Scan for the cell matching the given text and deliver its (X, Y) coordinate at center. 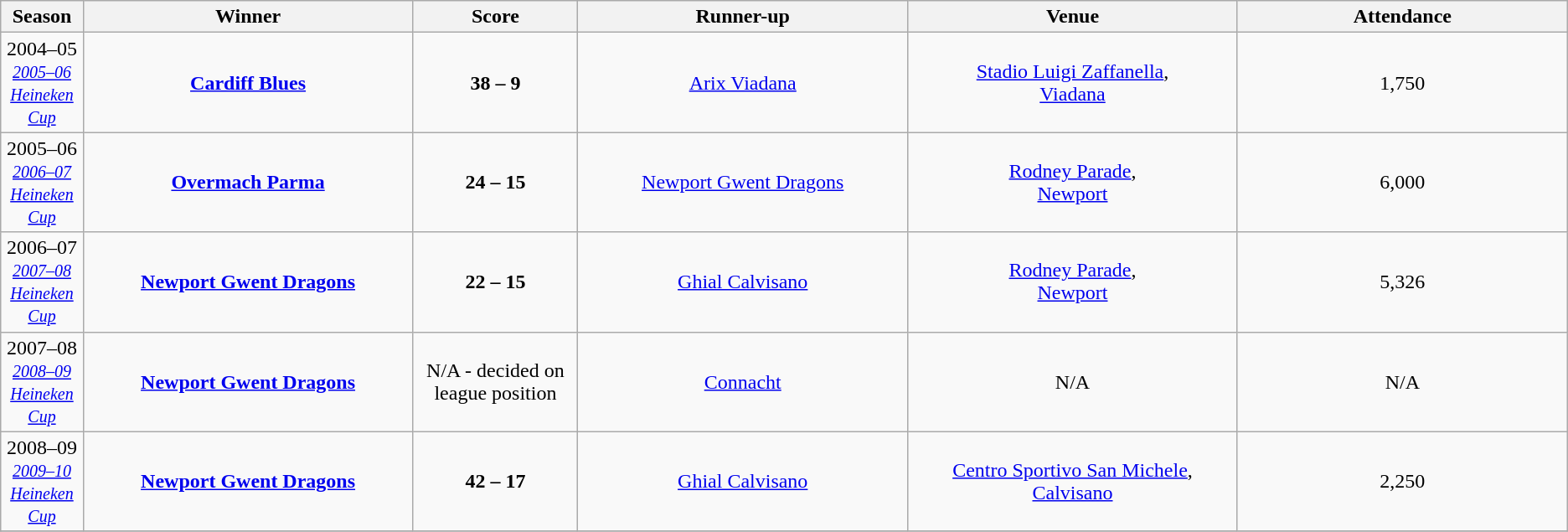
Overmach Parma (248, 183)
Score (496, 17)
38 – 9 (496, 82)
Venue (1073, 17)
Winner (248, 17)
Arix Viadana (743, 82)
2008–092009–10 Heineken Cup (42, 481)
24 – 15 (496, 183)
2006–072007–08 Heineken Cup (42, 281)
5,326 (1402, 281)
Connacht (743, 382)
1,750 (1402, 82)
2,250 (1402, 481)
Season (42, 17)
2005–062006–07 Heineken Cup (42, 183)
42 – 17 (496, 481)
Runner-up (743, 17)
Attendance (1402, 17)
N/A - decided on league position (496, 382)
6,000 (1402, 183)
Centro Sportivo San Michele,Calvisano (1073, 481)
2007–082008–09 Heineken Cup (42, 382)
22 – 15 (496, 281)
Stadio Luigi Zaffanella,Viadana (1073, 82)
2004–052005–06 Heineken Cup (42, 82)
Cardiff Blues (248, 82)
